Search for the cell housing the specified text and yield its (X, Y) center coordinate. 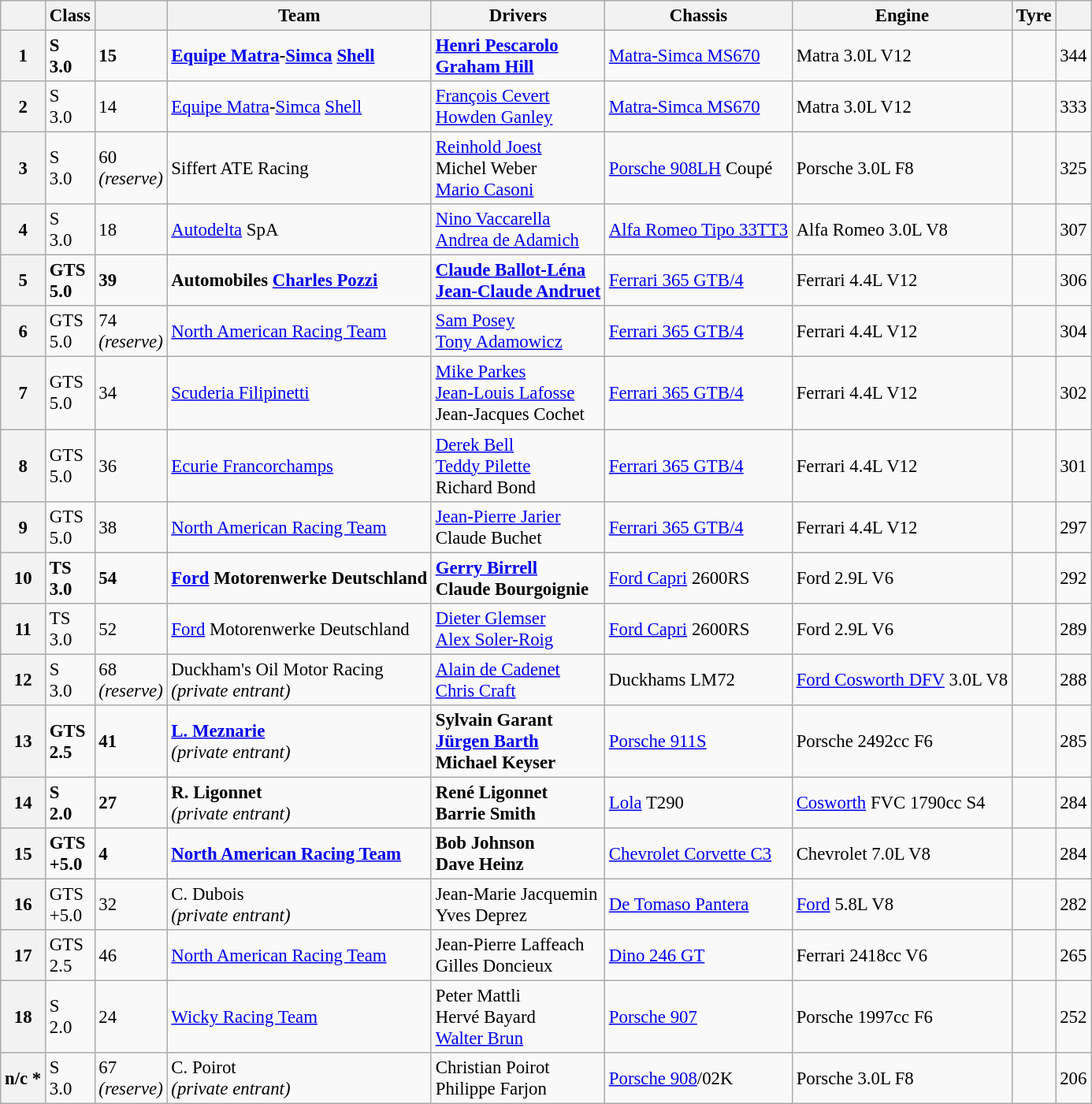
8 (24, 466)
Porsche 908LH Coupé (699, 169)
Scuderia Filipinetti (299, 393)
Jean-Pierre Jarier Claude Buchet (518, 526)
C. Dubois(private entrant) (299, 905)
Porsche 907 (699, 1017)
Automobiles Charles Pozzi (299, 281)
344 (1073, 57)
41 (131, 742)
9 (24, 526)
Alfa Romeo 3.0L V8 (901, 230)
Jean-Marie Jacquemin Yves Deprez (518, 905)
74(reserve) (131, 331)
67(reserve) (131, 1078)
René Ligonnet Barrie Smith (518, 802)
297 (1073, 526)
Porsche 908/02K (699, 1078)
Team (299, 16)
288 (1073, 679)
60(reserve) (131, 169)
307 (1073, 230)
46 (131, 955)
5 (24, 281)
Claude Ballot-Léna Jean-Claude Andruet (518, 281)
Ford 5.8L V8 (901, 905)
36 (131, 466)
Mike Parkes Jean-Louis Lafosse Jean-Jacques Cochet (518, 393)
17 (24, 955)
282 (1073, 905)
34 (131, 393)
Duckham's Oil Motor Racing(private entrant) (299, 679)
333 (1073, 107)
Bob Johnson Dave Heinz (518, 854)
252 (1073, 1017)
325 (1073, 169)
304 (1073, 331)
68(reserve) (131, 679)
Reinhold Joest Michel Weber Mario Casoni (518, 169)
Class (71, 16)
6 (24, 331)
Siffert ATE Racing (299, 169)
Drivers (518, 16)
265 (1073, 955)
24 (131, 1017)
Wicky Racing Team (299, 1017)
38 (131, 526)
Tyre (1034, 16)
39 (131, 281)
1 (24, 57)
De Tomaso Pantera (699, 905)
11 (24, 629)
27 (131, 802)
Chevrolet 7.0L V8 (901, 854)
32 (131, 905)
Lola T290 (699, 802)
Peter Mattli Hervé Bayard Walter Brun (518, 1017)
302 (1073, 393)
306 (1073, 281)
12 (24, 679)
13 (24, 742)
Derek Bell Teddy Pilette Richard Bond (518, 466)
Chassis (699, 16)
n/c * (24, 1078)
206 (1073, 1078)
Christian Poirot Philippe Farjon (518, 1078)
Sylvain Garant Jürgen Barth Michael Keyser (518, 742)
2 (24, 107)
L. Meznarie(private entrant) (299, 742)
Alain de Cadenet Chris Craft (518, 679)
Porsche 2492cc F6 (901, 742)
C. Poirot(private entrant) (299, 1078)
Alfa Romeo Tipo 33TT3 (699, 230)
292 (1073, 578)
52 (131, 629)
Cosworth FVC 1790cc S4 (901, 802)
Porsche 1997cc F6 (901, 1017)
Jean-Pierre Laffeach Gilles Doncieux (518, 955)
Duckhams LM72 (699, 679)
Dino 246 GT (699, 955)
10 (24, 578)
Nino Vaccarella Andrea de Adamich (518, 230)
301 (1073, 466)
R. Ligonnet(private entrant) (299, 802)
Ferrari 2418cc V6 (901, 955)
Gerry Birrell Claude Bourgoignie (518, 578)
285 (1073, 742)
François Cevert Howden Ganley (518, 107)
Dieter Glemser Alex Soler-Roig (518, 629)
Sam Posey Tony Adamowicz (518, 331)
Chevrolet Corvette C3 (699, 854)
Porsche 911S (699, 742)
Autodelta SpA (299, 230)
16 (24, 905)
Ford Cosworth DFV 3.0L V8 (901, 679)
7 (24, 393)
289 (1073, 629)
Ecurie Francorchamps (299, 466)
3 (24, 169)
Henri Pescarolo Graham Hill (518, 57)
54 (131, 578)
Engine (901, 16)
